Locate the cell with the specified text and output its [X, Y] center coordinate. 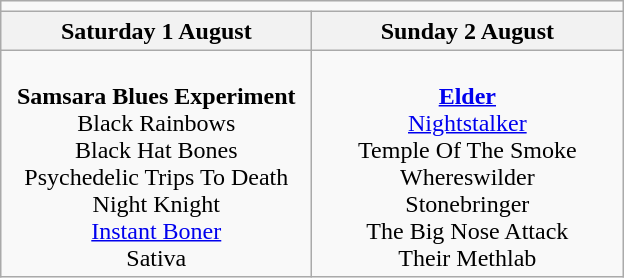
Saturday 1 August [156, 31]
Samsara Blues Experiment Black Rainbows Black Hat Bones Psychedelic Trips To Death Night Knight Instant Boner Sativa [156, 164]
Sunday 2 August [468, 31]
Elder Nightstalker Temple Of The Smoke Whereswilder Stonebringer The Big Nose Attack Their Methlab [468, 164]
